Pinpoint the cell where the given text exists, returning its [x, y] midpoint coordinate. 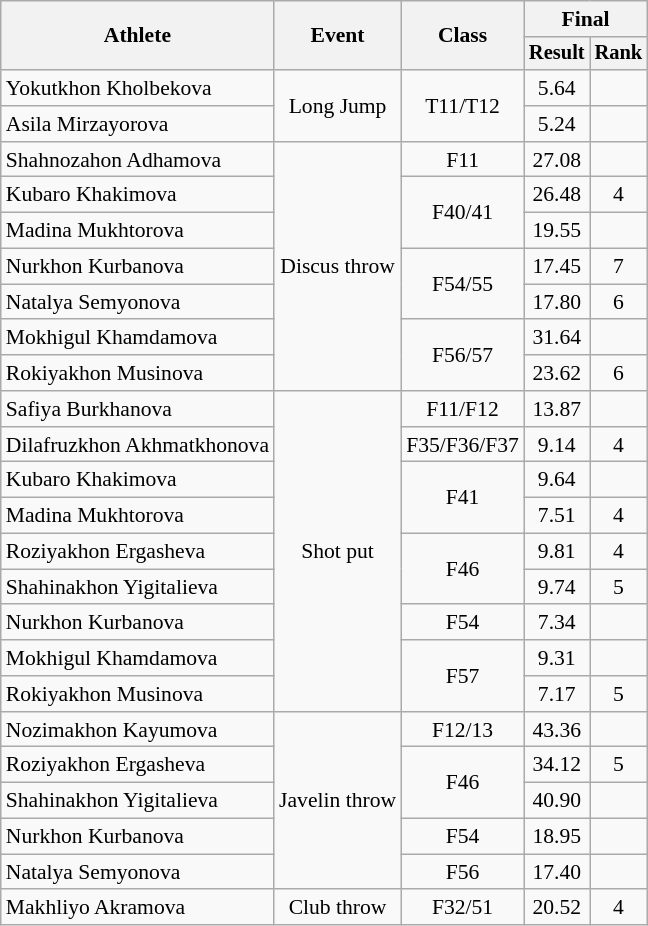
18.95 [557, 837]
5.24 [557, 124]
F56/57 [462, 356]
Athlete [138, 36]
Long Jump [338, 106]
9.81 [557, 552]
Rank [619, 54]
F57 [462, 676]
9.14 [557, 445]
Event [338, 36]
34.12 [557, 765]
Result [557, 54]
7.17 [557, 694]
26.48 [557, 195]
F35/F36/F37 [462, 445]
Class [462, 36]
F54/55 [462, 284]
Dilafruzkhon Akhmatkhonova [138, 445]
Club throw [338, 908]
Javelin throw [338, 801]
Discus throw [338, 266]
Safiya Burkhanova [138, 409]
Makhliyo Akramova [138, 908]
F11/F12 [462, 409]
Shot put [338, 552]
5.64 [557, 88]
F12/13 [462, 730]
40.90 [557, 801]
9.64 [557, 480]
9.31 [557, 658]
27.08 [557, 160]
19.55 [557, 231]
17.80 [557, 302]
Yokutkhon Kholbekova [138, 88]
20.52 [557, 908]
7.51 [557, 516]
13.87 [557, 409]
F11 [462, 160]
F40/41 [462, 212]
23.62 [557, 373]
17.40 [557, 872]
F56 [462, 872]
F41 [462, 498]
7.34 [557, 623]
F32/51 [462, 908]
7 [619, 267]
T11/T12 [462, 106]
17.45 [557, 267]
43.36 [557, 730]
9.74 [557, 587]
Final [586, 19]
31.64 [557, 338]
Nozimakhon Kayumova [138, 730]
Shahnozahon Adhamova [138, 160]
Asila Mirzayorova [138, 124]
